Output the [X, Y] coordinate of the center of the cell containing the given text.  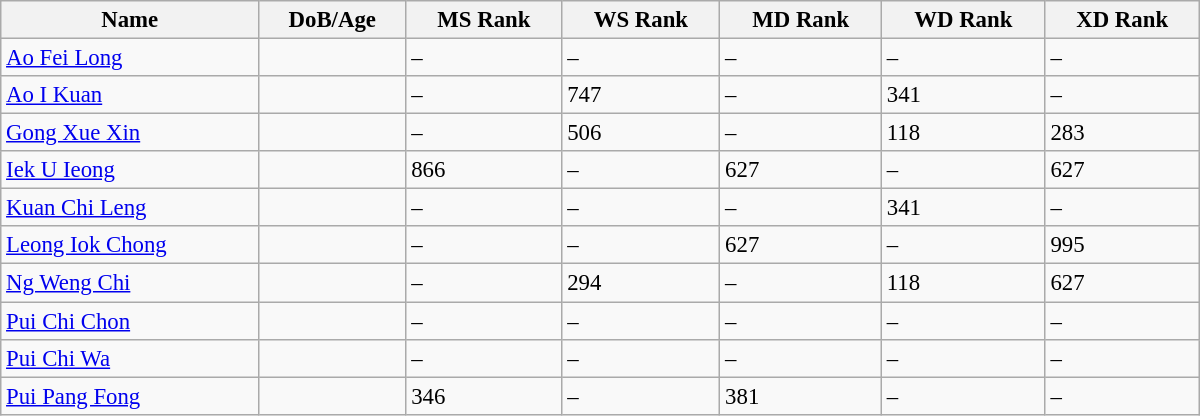
MS Rank [484, 20]
294 [641, 283]
Pui Chi Chon [130, 321]
Pui Chi Wa [130, 358]
Ng Weng Chi [130, 283]
Ao Fei Long [130, 58]
866 [484, 170]
346 [484, 396]
WD Rank [963, 20]
XD Rank [1122, 20]
Gong Xue Xin [130, 133]
Iek U Ieong [130, 170]
747 [641, 95]
Ao I Kuan [130, 95]
283 [1122, 133]
Pui Pang Fong [130, 396]
DoB/Age [332, 20]
Leong Iok Chong [130, 245]
506 [641, 133]
MD Rank [801, 20]
995 [1122, 245]
Name [130, 20]
Kuan Chi Leng [130, 208]
381 [801, 396]
WS Rank [641, 20]
